Search for the cell housing the specified text and yield its (x, y) center coordinate. 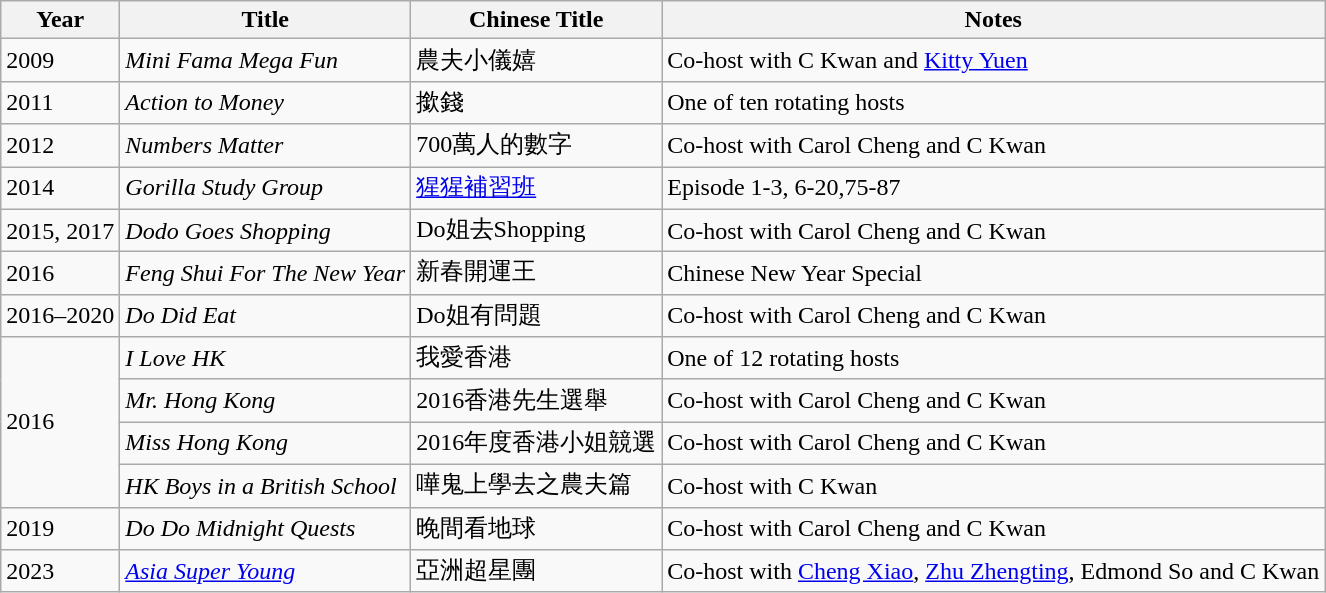
Do姐有問題 (536, 316)
亞洲超星團 (536, 572)
Chinese Title (536, 20)
HK Boys in a British School (266, 486)
2016香港先生選舉 (536, 400)
Do Did Eat (266, 316)
700萬人的數字 (536, 146)
Numbers Matter (266, 146)
2023 (60, 572)
猩猩補習班 (536, 188)
Co-host with C Kwan (994, 486)
Title (266, 20)
Do姐去Shopping (536, 230)
嘩鬼上學去之農夫篇 (536, 486)
Chinese New Year Special (994, 274)
Action to Money (266, 102)
2015, 2017 (60, 230)
Co-host with C Kwan and Kitty Yuen (994, 60)
晚間看地球 (536, 528)
2014 (60, 188)
Gorilla Study Group (266, 188)
Feng Shui For The New Year (266, 274)
2019 (60, 528)
Do Do Midnight Quests (266, 528)
農夫小儀嬉 (536, 60)
Episode 1-3, 6-20,75-87 (994, 188)
Co-host with Cheng Xiao, Zhu Zhengting, Edmond So and C Kwan (994, 572)
2011 (60, 102)
Asia Super Young (266, 572)
新春開運王 (536, 274)
2016–2020 (60, 316)
2012 (60, 146)
Notes (994, 20)
撳錢 (536, 102)
Miss Hong Kong (266, 444)
2016年度香港小姐競選 (536, 444)
One of ten rotating hosts (994, 102)
One of 12 rotating hosts (994, 358)
Dodo Goes Shopping (266, 230)
Mini Fama Mega Fun (266, 60)
I Love HK (266, 358)
Year (60, 20)
我愛香港 (536, 358)
Mr. Hong Kong (266, 400)
2009 (60, 60)
